From the cell containing the given text, extract its center point as [X, Y] coordinate. 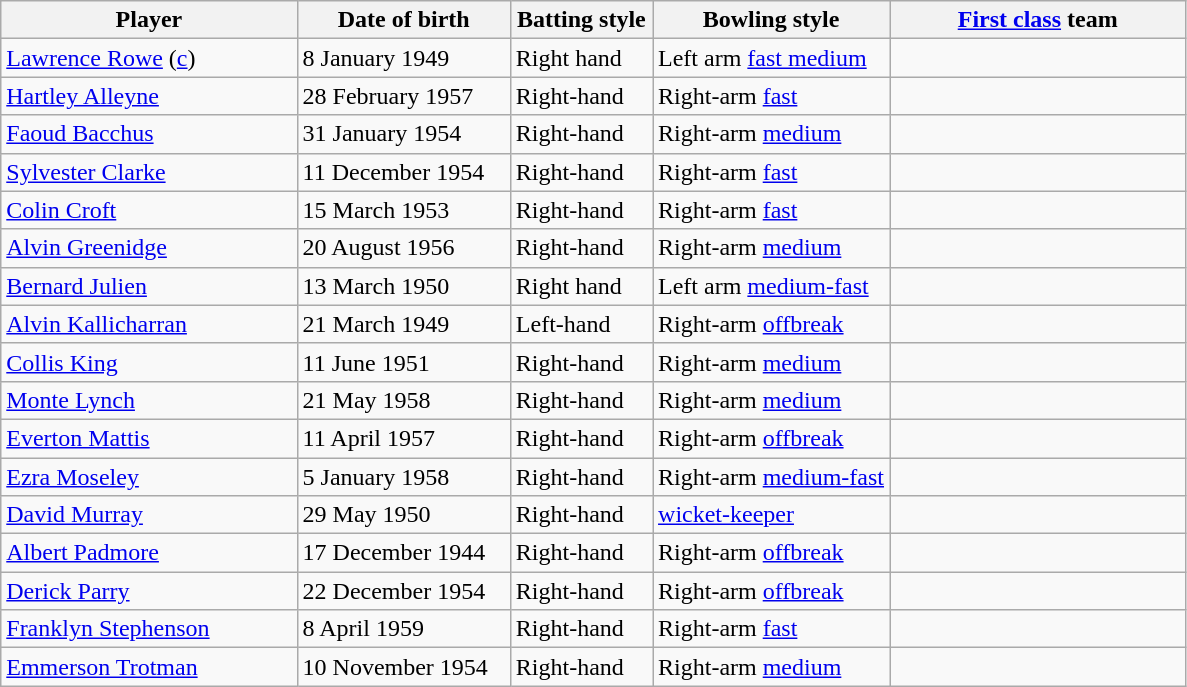
Left-hand [581, 324]
Lawrence Rowe (c) [149, 58]
Monte Lynch [149, 400]
Right-arm medium-fast [772, 477]
Alvin Kallicharran [149, 324]
8 April 1959 [404, 629]
28 February 1957 [404, 96]
15 March 1953 [404, 210]
Left arm fast medium [772, 58]
Bernard Julien [149, 286]
13 March 1950 [404, 286]
Alvin Greenidge [149, 248]
Everton Mattis [149, 438]
Albert Padmore [149, 553]
Colin Croft [149, 210]
20 August 1956 [404, 248]
Date of birth [404, 20]
11 April 1957 [404, 438]
Hartley Alleyne [149, 96]
11 December 1954 [404, 172]
David Murray [149, 515]
22 December 1954 [404, 591]
21 March 1949 [404, 324]
11 June 1951 [404, 362]
Batting style [581, 20]
8 January 1949 [404, 58]
17 December 1944 [404, 553]
5 January 1958 [404, 477]
Faoud Bacchus [149, 134]
29 May 1950 [404, 515]
31 January 1954 [404, 134]
21 May 1958 [404, 400]
Player [149, 20]
10 November 1954 [404, 667]
Franklyn Stephenson [149, 629]
Left arm medium-fast [772, 286]
Emmerson Trotman [149, 667]
Derick Parry [149, 591]
Bowling style [772, 20]
Sylvester Clarke [149, 172]
First class team [1038, 20]
Ezra Moseley [149, 477]
Collis King [149, 362]
wicket-keeper [772, 515]
